Capture the cell that displays the provided text and extract its (x, y) central coordinate. 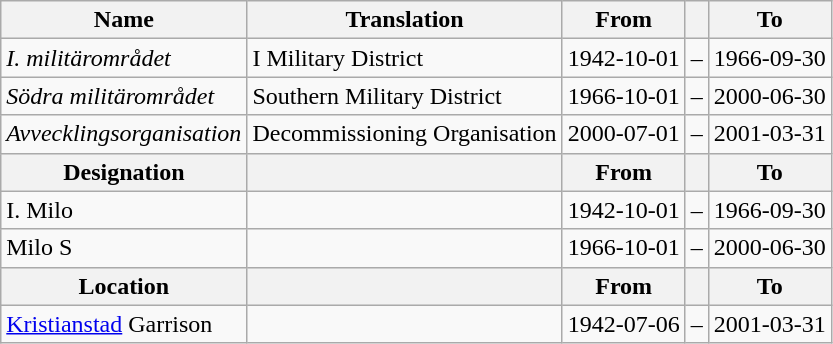
Decommissioning Organisation (404, 134)
I Military District (404, 58)
Location (124, 286)
Milo S (124, 248)
1942-07-06 (624, 324)
Designation (124, 172)
2000-07-01 (624, 134)
Avvecklingsorganisation (124, 134)
Translation (404, 20)
I. Milo (124, 210)
Kristianstad Garrison (124, 324)
Södra militärområdet (124, 96)
I. militärområdet (124, 58)
Southern Military District (404, 96)
Name (124, 20)
